Locate the cell with the specified text and output its [X, Y] center coordinate. 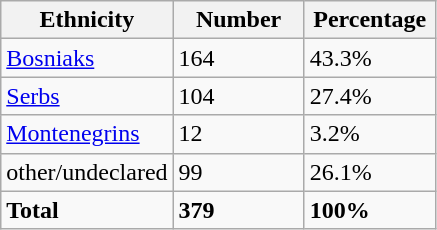
164 [238, 58]
104 [238, 96]
100% [370, 210]
379 [238, 210]
other/undeclared [87, 172]
99 [238, 172]
Montenegrins [87, 134]
Number [238, 20]
26.1% [370, 172]
Total [87, 210]
12 [238, 134]
Percentage [370, 20]
Serbs [87, 96]
Bosniaks [87, 58]
Ethnicity [87, 20]
43.3% [370, 58]
27.4% [370, 96]
3.2% [370, 134]
